Identify which cell holds the provided text, then report its (X, Y) central coordinate. 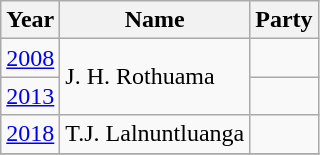
Party (284, 20)
2008 (30, 58)
2013 (30, 96)
2018 (30, 134)
Name (155, 20)
Year (30, 20)
J. H. Rothuama (155, 77)
T.J. Lalnuntluanga (155, 134)
